Output the [X, Y] coordinate of the center of the cell containing the given text.  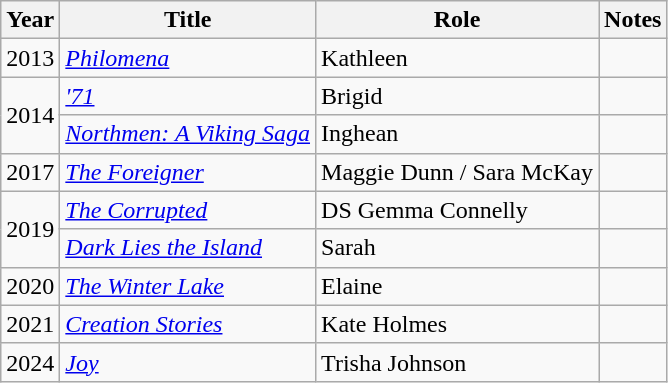
Elaine [458, 286]
2014 [30, 115]
Northmen: A Viking Saga [188, 134]
The Corrupted [188, 210]
Kate Holmes [458, 324]
The Foreigner [188, 172]
Trisha Johnson [458, 362]
Maggie Dunn / Sara McKay [458, 172]
Sarah [458, 248]
Kathleen [458, 58]
DS Gemma Connelly [458, 210]
Brigid [458, 96]
Role [458, 20]
2021 [30, 324]
2020 [30, 286]
2019 [30, 229]
'71 [188, 96]
Dark Lies the Island [188, 248]
2017 [30, 172]
Philomena [188, 58]
Title [188, 20]
The Winter Lake [188, 286]
Year [30, 20]
Joy [188, 362]
Creation Stories [188, 324]
2024 [30, 362]
2013 [30, 58]
Notes [633, 20]
Inghean [458, 134]
